Determine the (X, Y) coordinate at the center of the cell enclosing the given text.  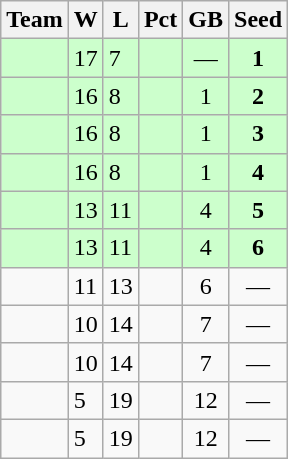
2 (258, 96)
3 (258, 134)
W (86, 20)
17 (86, 58)
GB (206, 20)
Team (35, 20)
L (120, 20)
Pct (160, 20)
Seed (258, 20)
